Locate the cell with the specified text and output its (x, y) center coordinate. 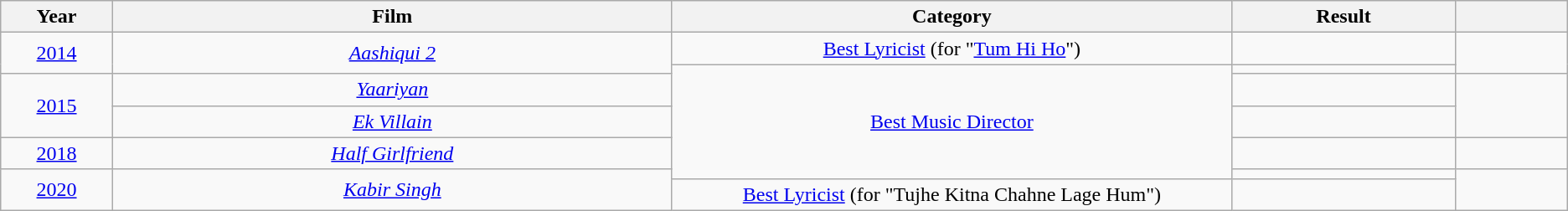
2015 (57, 105)
Yaariyan (392, 90)
Ek Villain (392, 121)
2020 (57, 189)
2018 (57, 153)
Result (1344, 17)
Best Music Director (952, 121)
Year (57, 17)
Category (952, 17)
Aashiqui 2 (392, 54)
Half Girlfriend (392, 153)
Best Lyricist (for "Tujhe Kitna Chahne Lage Hum") (952, 194)
Kabir Singh (392, 189)
2014 (57, 54)
Best Lyricist (for "Tum Hi Ho") (952, 49)
Film (392, 17)
